Search for the cell housing the specified text and yield its [X, Y] center coordinate. 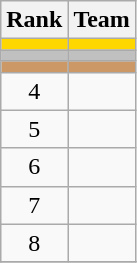
Rank [34, 20]
7 [34, 205]
5 [34, 129]
4 [34, 91]
6 [34, 167]
8 [34, 243]
Team [102, 20]
